Provide the [X, Y] coordinate of the cell's center where the given text is located.  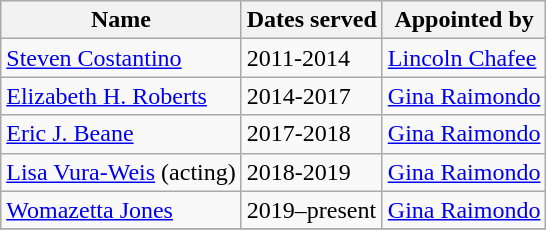
Womazetta Jones [121, 210]
Lincoln Chafee [464, 58]
Appointed by [464, 20]
2014-2017 [312, 96]
Lisa Vura-Weis (acting) [121, 172]
Dates served [312, 20]
2019–present [312, 210]
Name [121, 20]
2017-2018 [312, 134]
Eric J. Beane [121, 134]
Elizabeth H. Roberts [121, 96]
Steven Costantino [121, 58]
2018-2019 [312, 172]
2011-2014 [312, 58]
